For the text-containing cell, return its midpoint in (x, y) coordinate format. 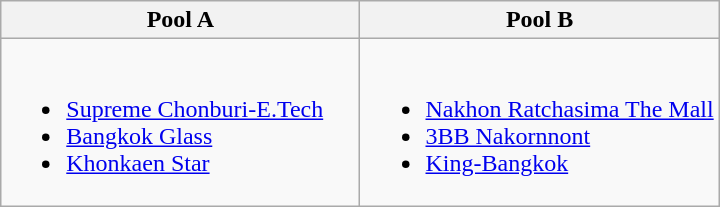
Pool A (180, 20)
Supreme Chonburi-E.TechBangkok GlassKhonkaen Star (180, 122)
Pool B (540, 20)
Nakhon Ratchasima The Mall3BB NakornnontKing-Bangkok (540, 122)
